Identify which cell holds the provided text, then report its [x, y] central coordinate. 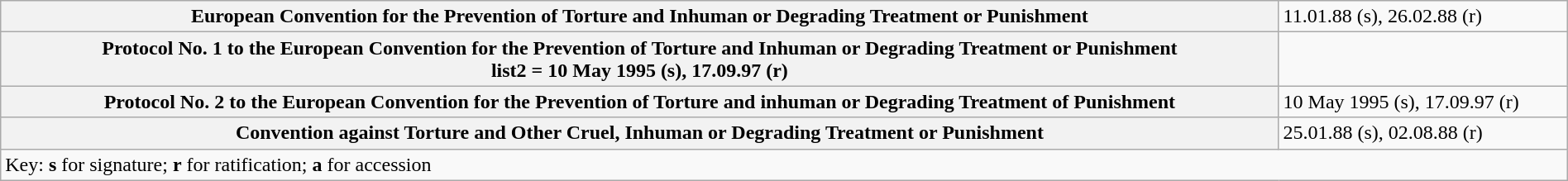
25.01.88 (s), 02.08.88 (r) [1422, 133]
European Convention for the Prevention of Torture and Inhuman or Degrading Treatment or Punishment [640, 17]
11.01.88 (s), 26.02.88 (r) [1422, 17]
Convention against Torture and Other Cruel, Inhuman or Degrading Treatment or Punishment [640, 133]
Key: s for signature; r for ratification; a for accession [784, 164]
Protocol No. 2 to the European Convention for the Prevention of Torture and inhuman or Degrading Treatment of Punishment [640, 102]
10 May 1995 (s), 17.09.97 (r) [1422, 102]
